Identify which cell holds the provided text, then report its (X, Y) central coordinate. 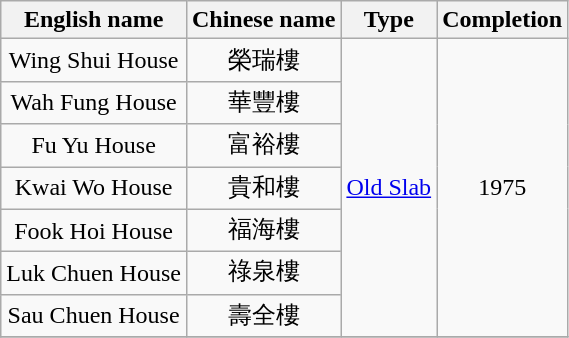
華豐樓 (263, 102)
Kwai Wo House (94, 188)
Luk Chuen House (94, 274)
壽全樓 (263, 316)
富裕樓 (263, 146)
Sau Chuen House (94, 316)
Type (389, 20)
福海樓 (263, 230)
Wing Shui House (94, 60)
English name (94, 20)
1975 (502, 188)
Chinese name (263, 20)
Fook Hoi House (94, 230)
Fu Yu House (94, 146)
Completion (502, 20)
貴和樓 (263, 188)
榮瑞樓 (263, 60)
祿泉樓 (263, 274)
Old Slab (389, 188)
Wah Fung House (94, 102)
